Extract the [x, y] coordinate from the center of the cell holding the provided text.  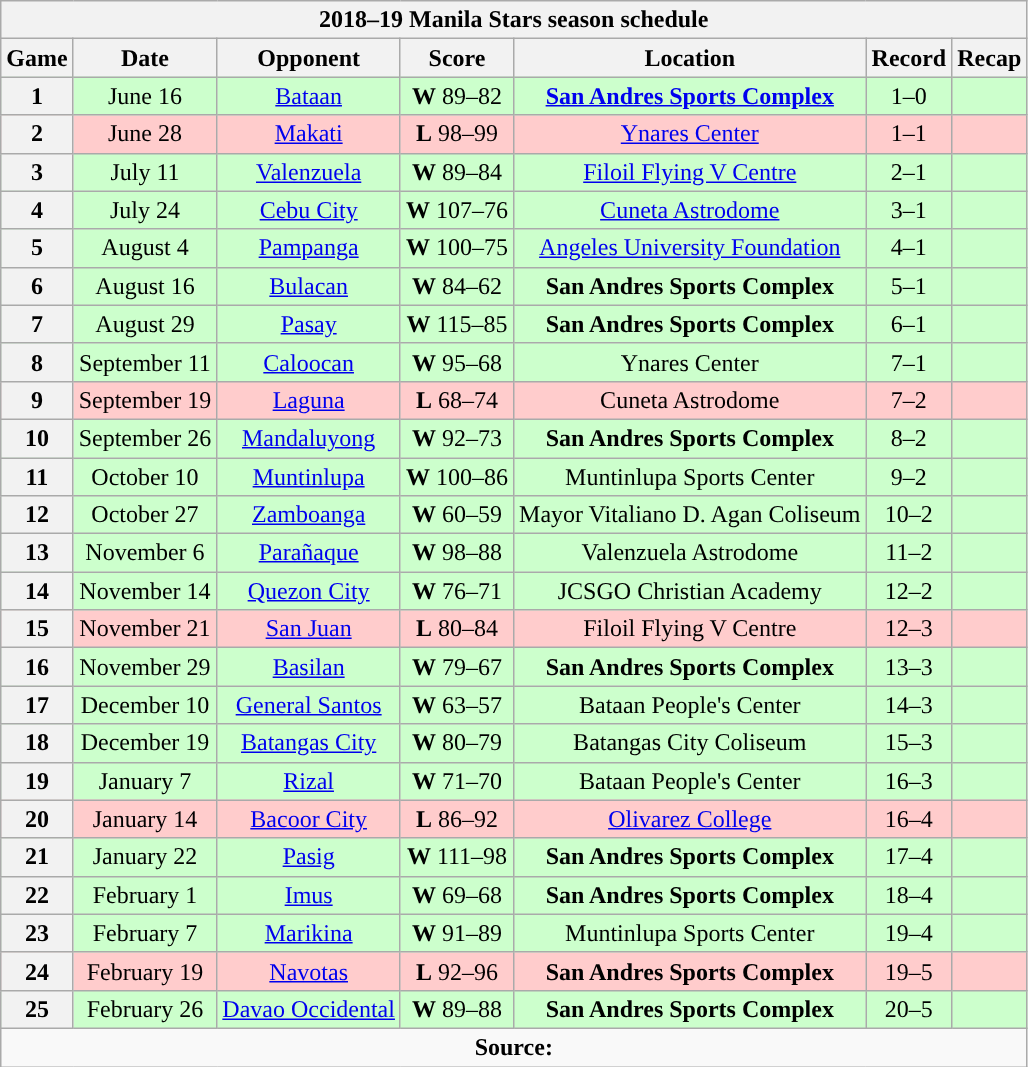
1 [37, 96]
San Juan [309, 629]
February 7 [145, 933]
Location [690, 58]
October 10 [145, 477]
October 27 [145, 515]
W 95–68 [456, 362]
19–4 [909, 933]
10 [37, 438]
W 89–82 [456, 96]
6–1 [909, 324]
4 [37, 210]
General Santos [309, 705]
Pampanga [309, 248]
Valenzuela Astrodome [690, 553]
February 1 [145, 895]
1–1 [909, 134]
17–4 [909, 857]
July 11 [145, 172]
Makati [309, 134]
September 19 [145, 400]
June 28 [145, 134]
Imus [309, 895]
Caloocan [309, 362]
Davao Occidental [309, 1009]
17 [37, 705]
Mayor Vitaliano D. Agan Coliseum [690, 515]
6 [37, 286]
Bataan [309, 96]
18–4 [909, 895]
Batangas City [309, 743]
8–2 [909, 438]
February 19 [145, 971]
Recap [990, 58]
W 115–85 [456, 324]
L 86–92 [456, 819]
W 89–84 [456, 172]
20 [37, 819]
13–3 [909, 667]
2018–19 Manila Stars season schedule [514, 20]
September 11 [145, 362]
7–2 [909, 400]
November 29 [145, 667]
Opponent [309, 58]
19–5 [909, 971]
W 69–68 [456, 895]
Olivarez College [690, 819]
Valenzuela [309, 172]
January 22 [145, 857]
12 [37, 515]
22 [37, 895]
June 16 [145, 96]
W 111–98 [456, 857]
3 [37, 172]
January 14 [145, 819]
12–3 [909, 629]
W 100–86 [456, 477]
20–5 [909, 1009]
August 4 [145, 248]
L 98–99 [456, 134]
W 76–71 [456, 591]
W 80–79 [456, 743]
Laguna [309, 400]
Record [909, 58]
Zamboanga [309, 515]
Angeles University Foundation [690, 248]
W 98–88 [456, 553]
21 [37, 857]
Marikina [309, 933]
January 7 [145, 781]
Bulacan [309, 286]
9 [37, 400]
Quezon City [309, 591]
February 26 [145, 1009]
December 10 [145, 705]
Parañaque [309, 553]
11–2 [909, 553]
W 71–70 [456, 781]
7 [37, 324]
8 [37, 362]
W 60–59 [456, 515]
14–3 [909, 705]
W 84–62 [456, 286]
L 80–84 [456, 629]
W 92–73 [456, 438]
14 [37, 591]
Rizal [309, 781]
December 19 [145, 743]
L 68–74 [456, 400]
25 [37, 1009]
4–1 [909, 248]
12–2 [909, 591]
15 [37, 629]
W 100–75 [456, 248]
13 [37, 553]
5–1 [909, 286]
7–1 [909, 362]
15–3 [909, 743]
2–1 [909, 172]
L 92–96 [456, 971]
9–2 [909, 477]
24 [37, 971]
Navotas [309, 971]
16–4 [909, 819]
September 26 [145, 438]
August 29 [145, 324]
19 [37, 781]
Score [456, 58]
Bacoor City [309, 819]
November 6 [145, 553]
Pasay [309, 324]
W 107–76 [456, 210]
Mandaluyong [309, 438]
18 [37, 743]
5 [37, 248]
July 24 [145, 210]
Basilan [309, 667]
JCSGO Christian Academy [690, 591]
November 21 [145, 629]
W 79–67 [456, 667]
1–0 [909, 96]
11 [37, 477]
November 14 [145, 591]
Pasig [309, 857]
Batangas City Coliseum [690, 743]
Source: [514, 1047]
16 [37, 667]
3–1 [909, 210]
August 16 [145, 286]
10–2 [909, 515]
23 [37, 933]
2 [37, 134]
Game [37, 58]
16–3 [909, 781]
W 91–89 [456, 933]
W 63–57 [456, 705]
Cebu City [309, 210]
W 89–88 [456, 1009]
Date [145, 58]
Muntinlupa [309, 477]
